Find where the given text appears and provide that cell's center as (x, y) coordinate. 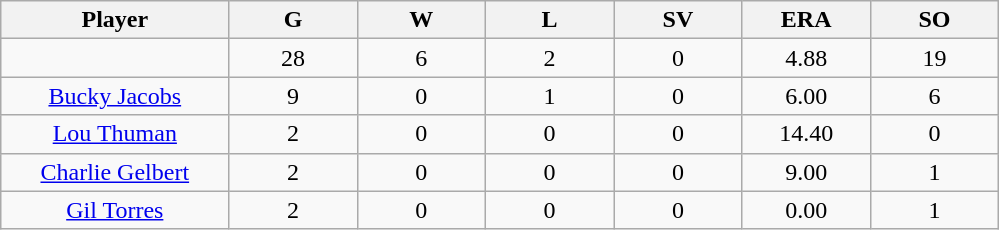
G (293, 20)
6.00 (806, 96)
SV (678, 20)
L (549, 20)
Lou Thuman (115, 134)
14.40 (806, 134)
Bucky Jacobs (115, 96)
28 (293, 58)
SO (934, 20)
Gil Torres (115, 210)
9.00 (806, 172)
Player (115, 20)
ERA (806, 20)
Charlie Gelbert (115, 172)
W (421, 20)
9 (293, 96)
4.88 (806, 58)
0.00 (806, 210)
19 (934, 58)
